Output the [x, y] coordinate of the center of the cell containing the given text.  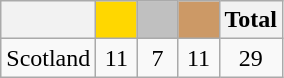
7 [158, 58]
29 [251, 58]
Total [251, 20]
Scotland [48, 58]
